Capture the cell that displays the provided text and extract its (X, Y) central coordinate. 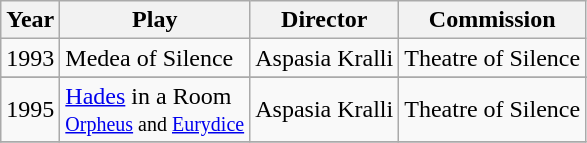
Medea of Silence (155, 58)
1993 (30, 58)
Director (324, 20)
Play (155, 20)
Commission (492, 20)
1995 (30, 110)
Hades in a RoomOrpheus and Eurydice (155, 110)
Year (30, 20)
